Detect which cell encompasses the target text, then output its (x, y) center coordinate. 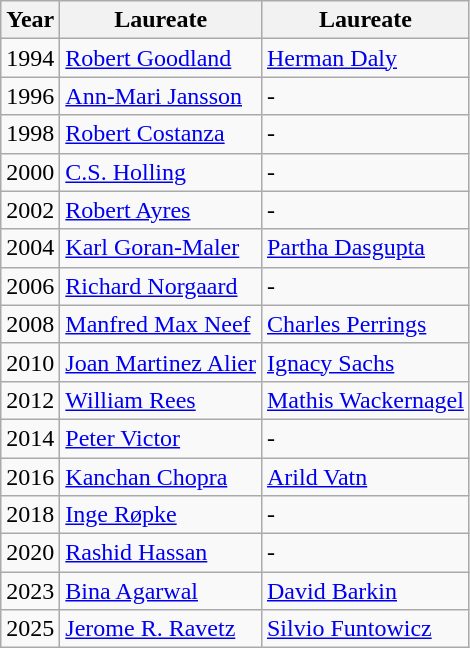
Inge Røpke (161, 515)
2002 (30, 210)
Kanchan Chopra (161, 477)
Peter Victor (161, 438)
2004 (30, 248)
Charles Perrings (365, 324)
Robert Ayres (161, 210)
David Barkin (365, 591)
C.S. Holling (161, 172)
Robert Goodland (161, 58)
1998 (30, 134)
2000 (30, 172)
Arild Vatn (365, 477)
2023 (30, 591)
2012 (30, 400)
Jerome R. Ravetz (161, 629)
2025 (30, 629)
Rashid Hassan (161, 553)
2006 (30, 286)
Herman Daly (365, 58)
2016 (30, 477)
Bina Agarwal (161, 591)
Robert Costanza (161, 134)
Partha Dasgupta (365, 248)
1996 (30, 96)
Manfred Max Neef (161, 324)
William Rees (161, 400)
2010 (30, 362)
Karl Goran-Maler (161, 248)
Mathis Wackernagel (365, 400)
2020 (30, 553)
2018 (30, 515)
Ann-Mari Jansson (161, 96)
Ignacy Sachs (365, 362)
1994 (30, 58)
Richard Norgaard (161, 286)
2014 (30, 438)
2008 (30, 324)
Silvio Funtowicz (365, 629)
Joan Martinez Alier (161, 362)
Year (30, 20)
